Output the [x, y] coordinate of the center of the cell containing the given text.  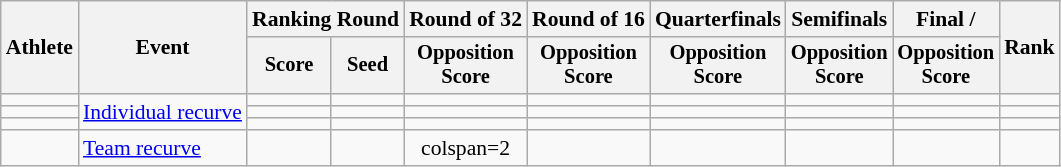
Semifinals [840, 19]
Ranking Round [326, 19]
Seed [368, 66]
Round of 32 [466, 19]
Quarterfinals [718, 19]
Final / [946, 19]
Score [289, 66]
Individual recurve [162, 112]
colspan=2 [466, 148]
Event [162, 48]
Athlete [40, 48]
Rank [1030, 48]
Team recurve [162, 148]
Round of 16 [588, 19]
